Output the [x, y] coordinate of the center of the cell containing the given text.  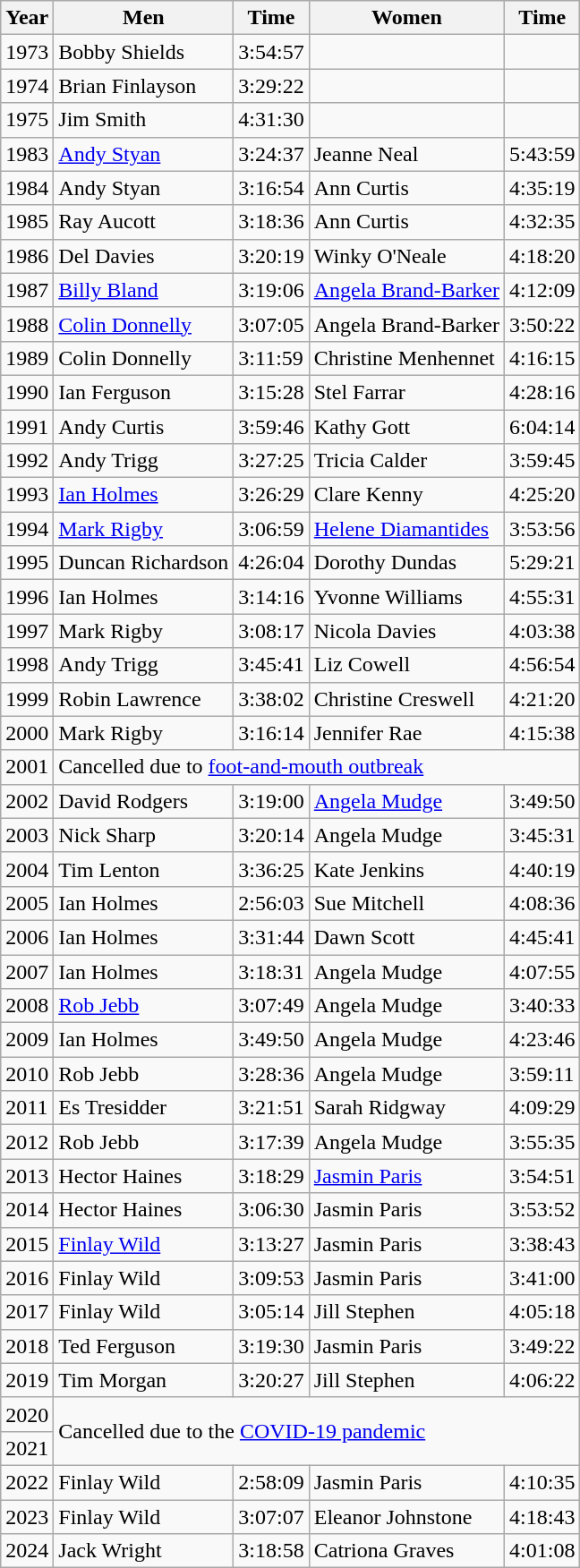
3:27:25 [271, 461]
2023 [27, 1517]
3:21:51 [271, 1108]
4:26:04 [271, 563]
Jeanne Neal [406, 154]
3:19:06 [271, 290]
1985 [27, 222]
3:53:52 [542, 1210]
1986 [27, 256]
Cancelled due to the COVID-19 pandemic [317, 1431]
Brian Finlayson [143, 86]
Stel Farrar [406, 392]
Dawn Scott [406, 937]
2005 [27, 903]
4:55:31 [542, 597]
3:29:22 [271, 86]
2011 [27, 1108]
4:45:41 [542, 937]
Sue Mitchell [406, 903]
3:54:51 [542, 1176]
2004 [27, 869]
3:07:49 [271, 1006]
3:16:14 [271, 733]
Bobby Shields [143, 52]
Kathy Gott [406, 427]
6:04:14 [542, 427]
4:23:46 [542, 1040]
Men [143, 18]
3:59:11 [542, 1074]
Sarah Ridgway [406, 1108]
4:09:29 [542, 1108]
2016 [27, 1278]
3:16:54 [271, 188]
4:25:20 [542, 495]
3:09:53 [271, 1278]
2021 [27, 1448]
Tricia Calder [406, 461]
3:08:17 [271, 631]
4:56:54 [542, 665]
2:58:09 [271, 1482]
4:12:09 [542, 290]
4:08:36 [542, 903]
3:26:29 [271, 495]
2019 [27, 1380]
3:45:31 [542, 835]
Tim Lenton [143, 869]
3:41:00 [542, 1278]
3:05:14 [271, 1312]
Andy Curtis [143, 427]
Clare Kenny [406, 495]
Jim Smith [143, 120]
2024 [27, 1551]
3:36:25 [271, 869]
4:18:43 [542, 1517]
1998 [27, 665]
4:15:38 [542, 733]
4:32:35 [542, 222]
2:56:03 [271, 903]
3:14:16 [271, 597]
5:29:21 [542, 563]
3:15:28 [271, 392]
Christine Creswell [406, 699]
2010 [27, 1074]
Del Davies [143, 256]
Catriona Graves [406, 1551]
5:43:59 [542, 154]
3:20:14 [271, 835]
2020 [27, 1414]
3:07:05 [271, 324]
2017 [27, 1312]
2015 [27, 1244]
3:59:46 [271, 427]
Kate Jenkins [406, 869]
1984 [27, 188]
3:45:41 [271, 665]
4:31:30 [271, 120]
1995 [27, 563]
Christine Menhennet [406, 358]
3:20:27 [271, 1380]
Year [27, 18]
3:54:57 [271, 52]
3:18:36 [271, 222]
Cancelled due to foot-and-mouth outbreak [317, 767]
3:06:30 [271, 1210]
3:55:35 [542, 1142]
1983 [27, 154]
Helene Diamantides [406, 529]
2007 [27, 971]
4:05:18 [542, 1312]
3:59:45 [542, 461]
2003 [27, 835]
3:11:59 [271, 358]
3:53:56 [542, 529]
1997 [27, 631]
2006 [27, 937]
4:07:55 [542, 971]
Jennifer Rae [406, 733]
Jack Wright [143, 1551]
4:16:15 [542, 358]
1999 [27, 699]
3:40:33 [542, 1006]
3:18:31 [271, 971]
3:31:44 [271, 937]
David Rodgers [143, 801]
4:03:38 [542, 631]
3:38:02 [271, 699]
1996 [27, 597]
3:17:39 [271, 1142]
Robin Lawrence [143, 699]
2018 [27, 1346]
1988 [27, 324]
Nick Sharp [143, 835]
3:19:30 [271, 1346]
Yvonne Williams [406, 597]
1990 [27, 392]
2012 [27, 1142]
3:28:36 [271, 1074]
1994 [27, 529]
Eleanor Johnstone [406, 1517]
1973 [27, 52]
1992 [27, 461]
4:21:20 [542, 699]
4:40:19 [542, 869]
3:20:19 [271, 256]
4:10:35 [542, 1482]
Tim Morgan [143, 1380]
Nicola Davies [406, 631]
Ted Ferguson [143, 1346]
Ray Aucott [143, 222]
Winky O'Neale [406, 256]
2009 [27, 1040]
3:50:22 [542, 324]
Liz Cowell [406, 665]
4:06:22 [542, 1380]
1989 [27, 358]
3:18:29 [271, 1176]
4:18:20 [542, 256]
3:19:00 [271, 801]
2013 [27, 1176]
Es Tresidder [143, 1108]
3:49:22 [542, 1346]
3:13:27 [271, 1244]
2022 [27, 1482]
2001 [27, 767]
1974 [27, 86]
3:06:59 [271, 529]
1975 [27, 120]
3:24:37 [271, 154]
Ian Ferguson [143, 392]
3:18:58 [271, 1551]
2000 [27, 733]
Dorothy Dundas [406, 563]
1993 [27, 495]
2014 [27, 1210]
Duncan Richardson [143, 563]
Billy Bland [143, 290]
3:07:07 [271, 1517]
2002 [27, 801]
1991 [27, 427]
4:01:08 [542, 1551]
4:28:16 [542, 392]
3:38:43 [542, 1244]
Women [406, 18]
1987 [27, 290]
2008 [27, 1006]
4:35:19 [542, 188]
